Determine the [x, y] coordinate at the center of the cell enclosing the given text.  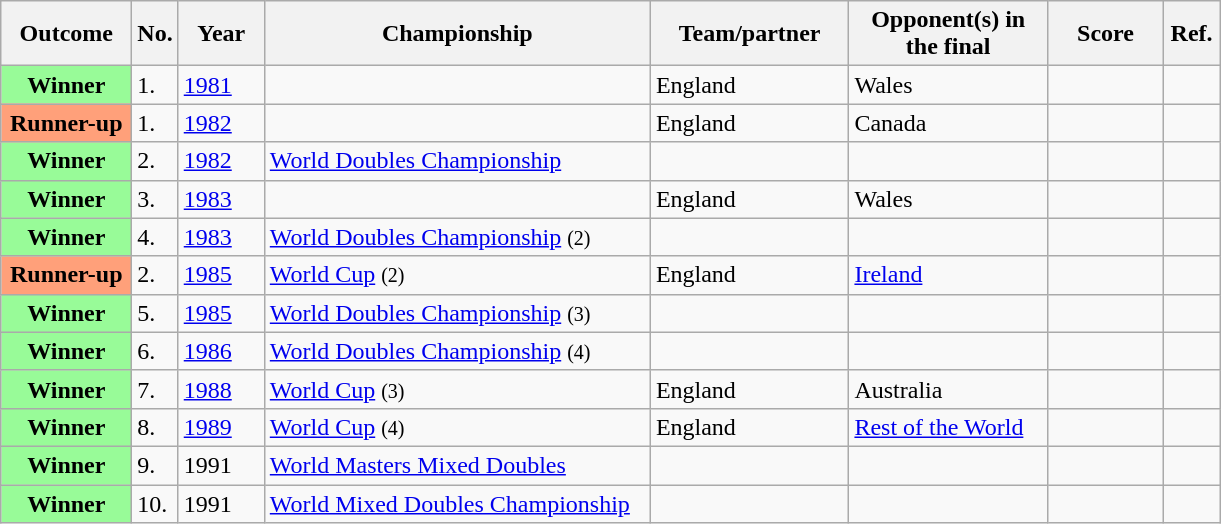
Team/partner [750, 34]
World Mixed Doubles Championship [457, 503]
6. [155, 351]
10. [155, 503]
World Doubles Championship [457, 161]
1981 [221, 85]
Championship [457, 34]
World Doubles Championship (2) [457, 237]
World Cup (2) [457, 275]
World Doubles Championship (4) [457, 351]
World Cup (3) [457, 389]
7. [155, 389]
8. [155, 427]
Rest of the World [948, 427]
5. [155, 313]
1988 [221, 389]
Ref. [1192, 34]
1989 [221, 427]
Australia [948, 389]
3. [155, 199]
World Doubles Championship (3) [457, 313]
Opponent(s) in the final [948, 34]
4. [155, 237]
Outcome [66, 34]
World Masters Mixed Doubles [457, 465]
Score [1105, 34]
Ireland [948, 275]
Year [221, 34]
World Cup (4) [457, 427]
9. [155, 465]
1986 [221, 351]
Canada [948, 123]
No. [155, 34]
